Output the [x, y] coordinate of the center of the cell containing the given text.  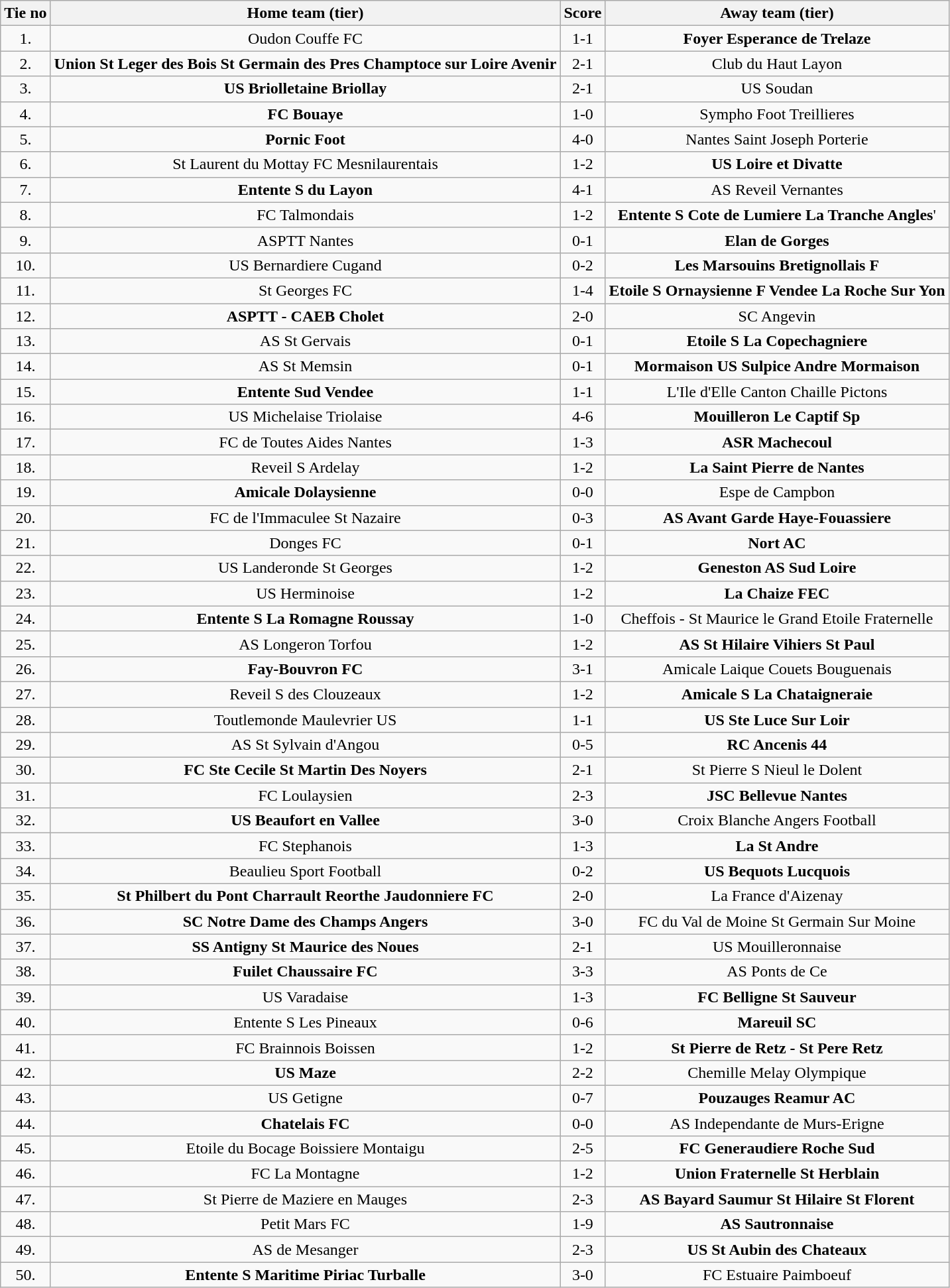
9. [25, 240]
Fay-Bouvron FC [305, 669]
25. [25, 644]
AS Ponts de Ce [777, 972]
La France d'Aizenay [777, 896]
1-9 [583, 1224]
31. [25, 795]
Les Marsouins Bretignollais F [777, 265]
Nantes Saint Joseph Porterie [777, 139]
St Philbert du Pont Charrault Reorthe Jaudonniere FC [305, 896]
AS St Gervais [305, 341]
6. [25, 164]
Amicale Dolaysienne [305, 493]
Cheffois - St Maurice le Grand Etoile Fraternelle [777, 618]
FC de Toutes Aides Nantes [305, 442]
Toutlemonde Maulevrier US [305, 719]
Reveil S Ardelay [305, 467]
AS Avant Garde Haye-Fouassiere [777, 518]
AS Reveil Vernantes [777, 190]
US Varadaise [305, 997]
47. [25, 1199]
AS St Hilaire Vihiers St Paul [777, 644]
4-6 [583, 417]
17. [25, 442]
10. [25, 265]
Amicale Laique Couets Bouguenais [777, 669]
Mareuil SC [777, 1022]
Pornic Foot [305, 139]
12. [25, 316]
39. [25, 997]
18. [25, 467]
15. [25, 392]
Union St Leger des Bois St Germain des Pres Champtoce sur Loire Avenir [305, 64]
33. [25, 846]
4-1 [583, 190]
St Pierre de Retz - St Pere Retz [777, 1047]
Fuilet Chaussaire FC [305, 972]
41. [25, 1047]
1-4 [583, 290]
Pouzauges Reamur AC [777, 1098]
Chemille Melay Olympique [777, 1073]
1. [25, 38]
FC du Val de Moine St Germain Sur Moine [777, 921]
FC Bouaye [305, 114]
Mormaison US Sulpice Andre Mormaison [777, 367]
Geneston AS Sud Loire [777, 568]
St Pierre de Maziere en Mauges [305, 1199]
Chatelais FC [305, 1124]
13. [25, 341]
US Bernardiere Cugand [305, 265]
Donges FC [305, 543]
0-5 [583, 745]
49. [25, 1250]
7. [25, 190]
FC La Montagne [305, 1174]
4. [25, 114]
US Herminoise [305, 593]
Nort AC [777, 543]
Entente Sud Vendee [305, 392]
ASPTT - CAEB Cholet [305, 316]
US Briolletaine Briollay [305, 89]
FC de l'Immaculee St Nazaire [305, 518]
30. [25, 770]
43. [25, 1098]
SC Notre Dame des Champs Angers [305, 921]
Tie no [25, 13]
FC Estuaire Paimboeuf [777, 1275]
FC Stephanois [305, 846]
Score [583, 13]
29. [25, 745]
2. [25, 64]
32. [25, 821]
Entente S Cote de Lumiere La Tranche Angles' [777, 215]
28. [25, 719]
Union Fraternelle St Herblain [777, 1174]
AS Independante de Murs-Erigne [777, 1124]
16. [25, 417]
St Pierre S Nieul le Dolent [777, 770]
St Laurent du Mottay FC Mesnilaurentais [305, 164]
AS Longeron Torfou [305, 644]
Entente S Maritime Piriac Turballe [305, 1275]
3. [25, 89]
La Saint Pierre de Nantes [777, 467]
Petit Mars FC [305, 1224]
3-1 [583, 669]
38. [25, 972]
AS St Sylvain d'Angou [305, 745]
44. [25, 1124]
FC Talmondais [305, 215]
34. [25, 871]
21. [25, 543]
35. [25, 896]
US Loire et Divatte [777, 164]
La St Andre [777, 846]
SS Antigny St Maurice des Noues [305, 947]
US Mouilleronnaise [777, 947]
FC Loulaysien [305, 795]
Beaulieu Sport Football [305, 871]
Etoile du Bocage Boissiere Montaigu [305, 1149]
2-2 [583, 1073]
0-7 [583, 1098]
24. [25, 618]
FC Belligne St Sauveur [777, 997]
RC Ancenis 44 [777, 745]
AS de Mesanger [305, 1250]
Club du Haut Layon [777, 64]
0-3 [583, 518]
Entente S du Layon [305, 190]
AS St Memsin [305, 367]
US Maze [305, 1073]
ASR Machecoul [777, 442]
0-6 [583, 1022]
FC Brainnois Boissen [305, 1047]
St Georges FC [305, 290]
Mouilleron Le Captif Sp [777, 417]
AS Bayard Saumur St Hilaire St Florent [777, 1199]
Amicale S La Chataigneraie [777, 694]
Sympho Foot Treillieres [777, 114]
US Getigne [305, 1098]
SC Angevin [777, 316]
37. [25, 947]
Away team (tier) [777, 13]
23. [25, 593]
Entente S Les Pineaux [305, 1022]
46. [25, 1174]
ASPTT Nantes [305, 240]
11. [25, 290]
40. [25, 1022]
Espe de Campbon [777, 493]
14. [25, 367]
Etoile S Ornaysienne F Vendee La Roche Sur Yon [777, 290]
US Beaufort en Vallee [305, 821]
4-0 [583, 139]
Entente S La Romagne Roussay [305, 618]
Reveil S des Clouzeaux [305, 694]
US Ste Luce Sur Loir [777, 719]
US Bequots Lucquois [777, 871]
FC Ste Cecile St Martin Des Noyers [305, 770]
45. [25, 1149]
L'Ile d'Elle Canton Chaille Pictons [777, 392]
50. [25, 1275]
US Landeronde St Georges [305, 568]
Elan de Gorges [777, 240]
Croix Blanche Angers Football [777, 821]
Oudon Couffe FC [305, 38]
20. [25, 518]
19. [25, 493]
48. [25, 1224]
5. [25, 139]
Foyer Esperance de Trelaze [777, 38]
2-5 [583, 1149]
US Soudan [777, 89]
22. [25, 568]
3-3 [583, 972]
La Chaize FEC [777, 593]
US Michelaise Triolaise [305, 417]
Etoile S La Copechagniere [777, 341]
JSC Bellevue Nantes [777, 795]
AS Sautronnaise [777, 1224]
27. [25, 694]
Home team (tier) [305, 13]
36. [25, 921]
8. [25, 215]
US St Aubin des Chateaux [777, 1250]
42. [25, 1073]
FC Generaudiere Roche Sud [777, 1149]
26. [25, 669]
